Identify which cell holds the provided text, then report its [x, y] central coordinate. 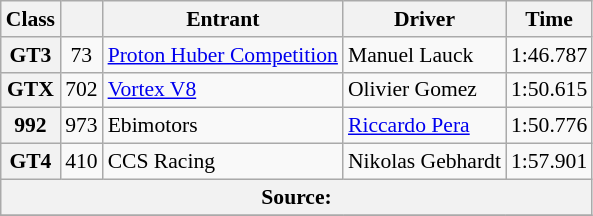
73 [82, 55]
GTX [30, 90]
1:57.901 [549, 162]
992 [30, 126]
Driver [424, 19]
Vortex V8 [223, 90]
Class [30, 19]
1:50.615 [549, 90]
973 [82, 126]
1:50.776 [549, 126]
Ebimotors [223, 126]
702 [82, 90]
GT4 [30, 162]
Manuel Lauck [424, 55]
CCS Racing [223, 162]
410 [82, 162]
Proton Huber Competition [223, 55]
GT3 [30, 55]
Nikolas Gebhardt [424, 162]
Entrant [223, 19]
Time [549, 19]
Olivier Gomez [424, 90]
Riccardo Pera [424, 126]
1:46.787 [549, 55]
Source: [297, 197]
